Search for the cell housing the specified text and yield its [X, Y] center coordinate. 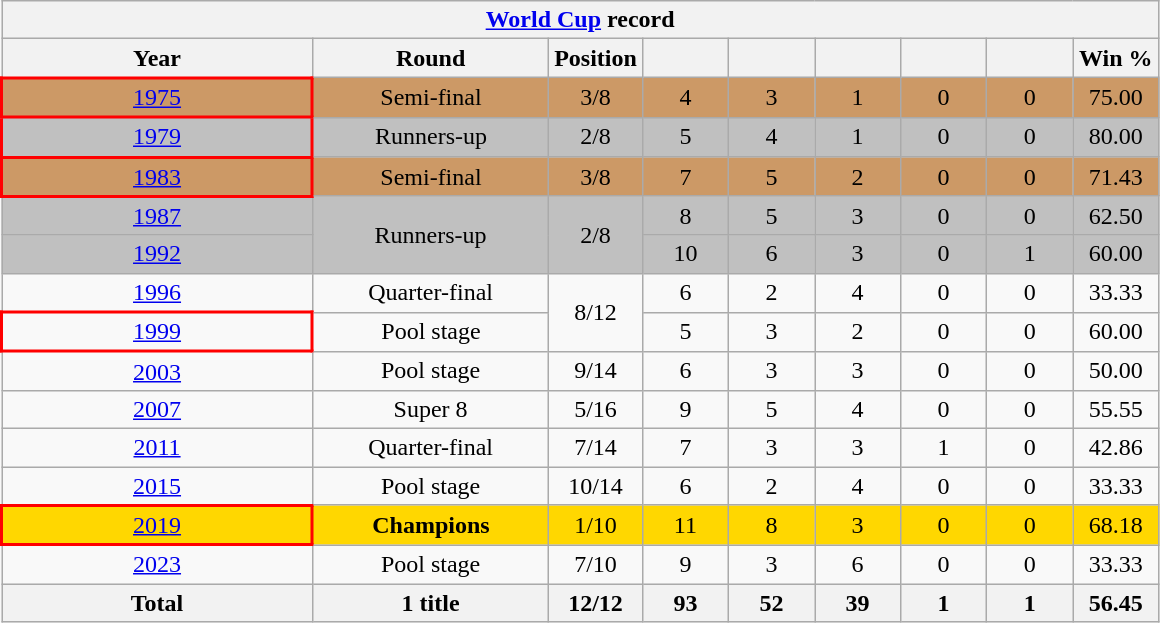
52 [771, 603]
2019 [158, 525]
75.00 [1116, 98]
39 [857, 603]
2011 [158, 447]
50.00 [1116, 372]
11 [685, 525]
Champions [431, 525]
8/12 [596, 312]
80.00 [1116, 137]
Position [596, 58]
2023 [158, 564]
10 [685, 254]
93 [685, 603]
1 title [431, 603]
71.43 [1116, 177]
7/14 [596, 447]
2003 [158, 372]
1999 [158, 332]
55.55 [1116, 409]
1979 [158, 137]
2007 [158, 409]
Total [158, 603]
1975 [158, 98]
1/10 [596, 525]
68.18 [1116, 525]
Year [158, 58]
56.45 [1116, 603]
1992 [158, 254]
9/14 [596, 372]
62.50 [1116, 216]
1983 [158, 177]
1996 [158, 292]
7/10 [596, 564]
Super 8 [431, 409]
10/14 [596, 486]
5/16 [596, 409]
2015 [158, 486]
42.86 [1116, 447]
1987 [158, 216]
World Cup record [580, 20]
12/12 [596, 603]
Round [431, 58]
Win % [1116, 58]
